Extract the (X, Y) coordinate from the center of the cell holding the provided text.  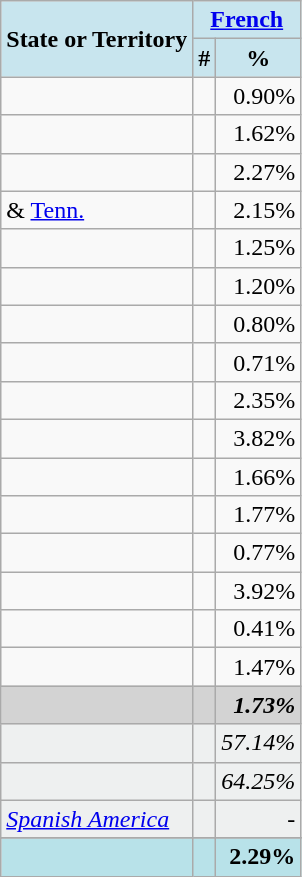
0.71% (258, 362)
2.35% (258, 400)
0.77% (258, 553)
- (258, 819)
French (247, 20)
1.20% (258, 286)
3.92% (258, 591)
0.80% (258, 324)
1.66% (258, 477)
3.82% (258, 438)
State or Territory (97, 39)
# (204, 58)
1.73% (258, 705)
1.47% (258, 667)
64.25% (258, 781)
1.25% (258, 248)
Spanish America (97, 819)
& Tenn. (97, 210)
2.29% (258, 857)
57.14% (258, 743)
2.15% (258, 210)
1.62% (258, 134)
2.27% (258, 172)
0.41% (258, 629)
1.77% (258, 515)
% (258, 58)
0.90% (258, 96)
